Return the [X, Y] coordinate for the center point of the cell that contains the specified text.  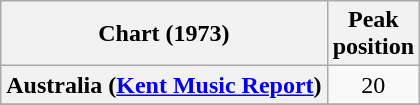
Chart (1973) [164, 34]
Peakposition [373, 34]
20 [373, 85]
Australia (Kent Music Report) [164, 85]
